Detect which cell encompasses the target text, then output its (x, y) center coordinate. 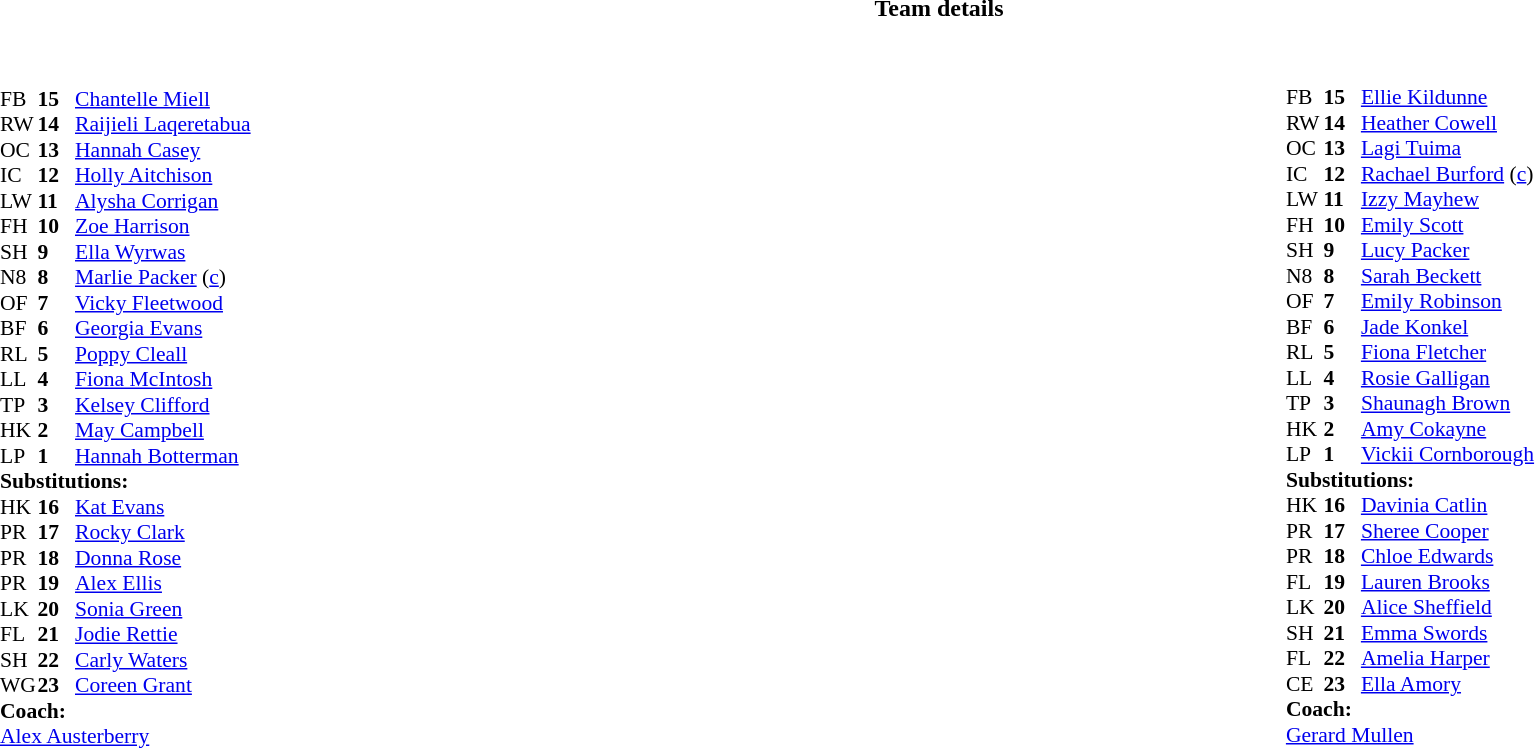
Emma Swords (1448, 633)
Amelia Harper (1448, 659)
Gerard Mullen (1410, 735)
Holly Aitchison (163, 175)
Kelsey Clifford (163, 405)
Marlie Packer (c) (163, 277)
Emily Scott (1448, 225)
Izzy Mayhew (1448, 199)
Amy Cokayne (1448, 429)
CE (1305, 684)
Jodie Rettie (163, 635)
Vicky Fleetwood (163, 303)
Lauren Brooks (1448, 582)
Zoe Harrison (163, 227)
Davinia Catlin (1448, 505)
Shaunagh Brown (1448, 403)
Ella Wyrwas (163, 252)
Chloe Edwards (1448, 557)
Rosie Galligan (1448, 378)
Sarah Beckett (1448, 276)
Jade Konkel (1448, 327)
Kat Evans (163, 507)
Sheree Cooper (1448, 531)
Coreen Grant (163, 685)
Raijieli Laqeretabua (163, 125)
Chantelle Miell (163, 99)
Georgia Evans (163, 329)
Ellie Kildunne (1448, 97)
Carly Waters (163, 660)
Fiona Fletcher (1448, 353)
Emily Robinson (1448, 301)
Vickii Cornborough (1448, 455)
WG (19, 685)
Rachael Burford (c) (1448, 174)
Ella Amory (1448, 684)
Lucy Packer (1448, 251)
Hannah Botterman (163, 456)
Poppy Cleall (163, 354)
May Campbell (163, 431)
Lagi Tuima (1448, 149)
Rocky Clark (163, 533)
Hannah Casey (163, 150)
Heather Cowell (1448, 123)
Donna Rose (163, 558)
Alysha Corrigan (163, 201)
Alice Sheffield (1448, 607)
Alex Ellis (163, 583)
Sonia Green (163, 609)
Fiona McIntosh (163, 379)
